Scan for the cell matching the given text and deliver its [x, y] coordinate at center. 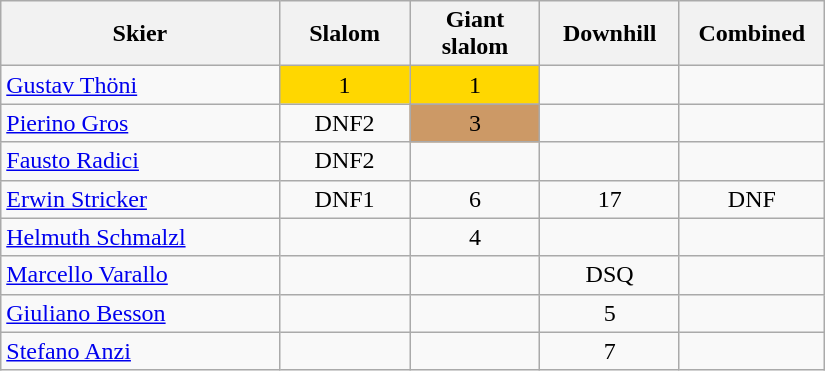
Erwin Stricker [140, 199]
Giant slalom [475, 34]
Downhill [610, 34]
Combined [752, 34]
Fausto Radici [140, 161]
7 [610, 351]
DNF1 [344, 199]
17 [610, 199]
6 [475, 199]
4 [475, 237]
Pierino Gros [140, 123]
Giuliano Besson [140, 313]
Helmuth Schmalzl [140, 237]
Marcello Varallo [140, 275]
DNF [752, 199]
Gustav Thöni [140, 85]
5 [610, 313]
DSQ [610, 275]
Stefano Anzi [140, 351]
Skier [140, 34]
Slalom [344, 34]
3 [475, 123]
